Scan for the cell matching the given text and deliver its [X, Y] coordinate at center. 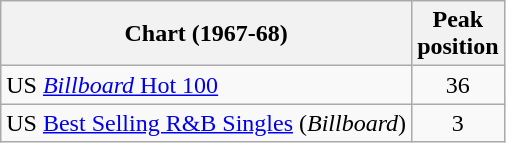
Peakposition [458, 34]
36 [458, 85]
3 [458, 123]
Chart (1967-68) [206, 34]
US Best Selling R&B Singles (Billboard) [206, 123]
US Billboard Hot 100 [206, 85]
